Capture the cell that displays the provided text and extract its (X, Y) central coordinate. 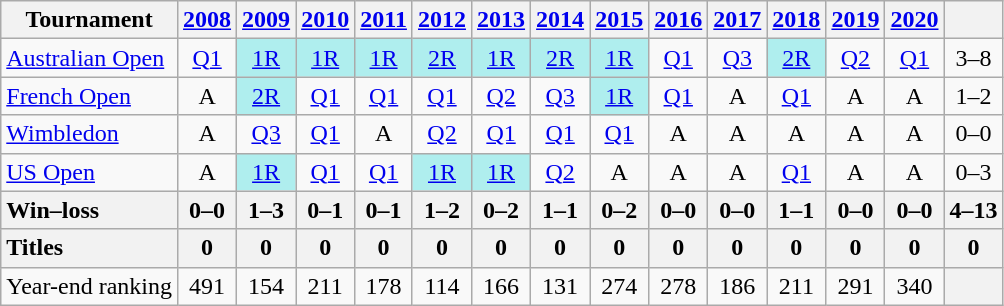
US Open (90, 172)
2009 (266, 20)
114 (442, 286)
4–13 (974, 210)
2010 (326, 20)
340 (914, 286)
166 (502, 286)
274 (620, 286)
2020 (914, 20)
154 (266, 286)
2014 (560, 20)
2016 (678, 20)
178 (384, 286)
2017 (738, 20)
Tournament (90, 20)
278 (678, 286)
186 (738, 286)
491 (208, 286)
1–3 (266, 210)
131 (560, 286)
2018 (796, 20)
2011 (384, 20)
French Open (90, 96)
Wimbledon (90, 134)
291 (856, 286)
2015 (620, 20)
Titles (90, 248)
Win–loss (90, 210)
Australian Open (90, 58)
3–8 (974, 58)
Year-end ranking (90, 286)
2012 (442, 20)
0–3 (974, 172)
2008 (208, 20)
2019 (856, 20)
2013 (502, 20)
